Pinpoint the cell where the given text exists, returning its (x, y) midpoint coordinate. 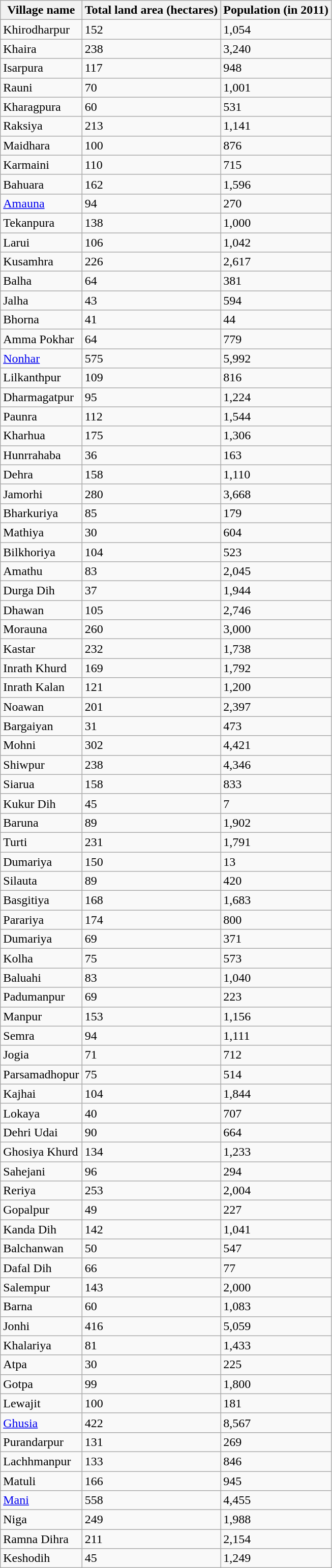
Silauta (41, 881)
Durga Dih (41, 591)
213 (152, 126)
4,346 (276, 765)
Balchanwan (41, 1249)
270 (276, 203)
Raksiya (41, 126)
211 (152, 1539)
Balha (41, 281)
Ghosiya Khurd (41, 1152)
Bahuara (41, 184)
Dehri Udai (41, 1132)
833 (276, 784)
547 (276, 1249)
Kolha (41, 958)
Population (in 2011) (276, 10)
Padumanpur (41, 997)
Jonhi (41, 1326)
420 (276, 881)
707 (276, 1113)
712 (276, 1055)
99 (152, 1384)
1,001 (276, 87)
Bharkuriya (41, 513)
50 (152, 1249)
Kajhai (41, 1094)
Amathu (41, 571)
779 (276, 339)
Dafal Dih (41, 1268)
Inrath Khurd (41, 668)
117 (152, 68)
Manpur (41, 1016)
1,200 (276, 687)
Mohni (41, 745)
800 (276, 920)
142 (152, 1229)
96 (152, 1171)
95 (152, 397)
175 (152, 436)
1,792 (276, 668)
1,433 (276, 1345)
Larui (41, 243)
1,141 (276, 126)
Mathiya (41, 532)
1,054 (276, 29)
77 (276, 1268)
Ramna Dihra (41, 1539)
Morauna (41, 629)
166 (152, 1481)
Dehra (41, 474)
109 (152, 378)
1,683 (276, 900)
225 (276, 1365)
Semra (41, 1036)
8,567 (276, 1423)
Lachhmanpur (41, 1461)
1,306 (276, 436)
Ghusia (41, 1423)
558 (152, 1500)
Lilkanthpur (41, 378)
110 (152, 165)
1,544 (276, 416)
876 (276, 145)
381 (276, 281)
Bilkhoriya (41, 552)
Kukur Dih (41, 803)
169 (152, 668)
1,738 (276, 649)
13 (276, 862)
Lokaya (41, 1113)
153 (152, 1016)
152 (152, 29)
41 (152, 320)
3,668 (276, 494)
71 (152, 1055)
Karmaini (41, 165)
Dhawan (41, 610)
1,041 (276, 1229)
604 (276, 532)
Siarua (41, 784)
Gopalpur (41, 1210)
Basgitiya (41, 900)
81 (152, 1345)
43 (152, 300)
Nonhar (41, 358)
1,844 (276, 1094)
249 (152, 1520)
150 (152, 862)
1,233 (276, 1152)
Inrath Kalan (41, 687)
Parariya (41, 920)
227 (276, 1210)
4,455 (276, 1500)
Rauni (41, 87)
Sahejani (41, 1171)
Niga (41, 1520)
223 (276, 997)
Gotpa (41, 1384)
37 (152, 591)
90 (152, 1132)
Bhorna (41, 320)
163 (276, 455)
3,000 (276, 629)
Kharhua (41, 436)
Lewajit (41, 1403)
174 (152, 920)
Hunrrahaba (41, 455)
2,617 (276, 262)
416 (152, 1326)
294 (276, 1171)
1,111 (276, 1036)
575 (152, 358)
2,397 (276, 707)
253 (152, 1191)
49 (152, 1210)
Jamorhi (41, 494)
260 (152, 629)
1,040 (276, 978)
7 (276, 803)
1,596 (276, 184)
531 (276, 107)
Salempur (41, 1287)
Village name (41, 10)
201 (152, 707)
Matuli (41, 1481)
1,000 (276, 223)
Baruna (41, 823)
112 (152, 416)
Amauna (41, 203)
66 (152, 1268)
3,240 (276, 49)
226 (152, 262)
Kharagpura (41, 107)
36 (152, 455)
2,746 (276, 610)
371 (276, 939)
846 (276, 1461)
70 (152, 87)
1,800 (276, 1384)
280 (152, 494)
Khalariya (41, 1345)
Jalha (41, 300)
Purandarpur (41, 1442)
134 (152, 1152)
106 (152, 243)
40 (152, 1113)
Total land area (hectares) (152, 10)
Bargaiyan (41, 726)
473 (276, 726)
Jogia (41, 1055)
1,902 (276, 823)
523 (276, 552)
1,224 (276, 397)
5,992 (276, 358)
162 (152, 184)
Shiwpur (41, 765)
Noawan (41, 707)
Kastar (41, 649)
121 (152, 687)
Mani (41, 1500)
715 (276, 165)
Keshodih (41, 1558)
1,944 (276, 591)
269 (276, 1442)
Barna (41, 1307)
85 (152, 513)
1,156 (276, 1016)
302 (152, 745)
131 (152, 1442)
105 (152, 610)
138 (152, 223)
816 (276, 378)
Dharmagatpur (41, 397)
2,000 (276, 1287)
1,083 (276, 1307)
948 (276, 68)
Khirodharpur (41, 29)
2,045 (276, 571)
Turti (41, 842)
44 (276, 320)
Parsamadhopur (41, 1074)
422 (152, 1423)
5,059 (276, 1326)
Maidhara (41, 145)
945 (276, 1481)
4,421 (276, 745)
664 (276, 1132)
Khaira (41, 49)
143 (152, 1287)
Amma Pokhar (41, 339)
31 (152, 726)
179 (276, 513)
Reriya (41, 1191)
232 (152, 649)
Paunra (41, 416)
181 (276, 1403)
2,004 (276, 1191)
1,042 (276, 243)
Isarpura (41, 68)
1,110 (276, 474)
2,154 (276, 1539)
1,249 (276, 1558)
1,791 (276, 842)
594 (276, 300)
514 (276, 1074)
133 (152, 1461)
231 (152, 842)
Atpa (41, 1365)
Kanda Dih (41, 1229)
Baluahi (41, 978)
573 (276, 958)
Tekanpura (41, 223)
168 (152, 900)
Kusamhra (41, 262)
1,988 (276, 1520)
